Pinpoint the cell where the given text exists, returning its (X, Y) midpoint coordinate. 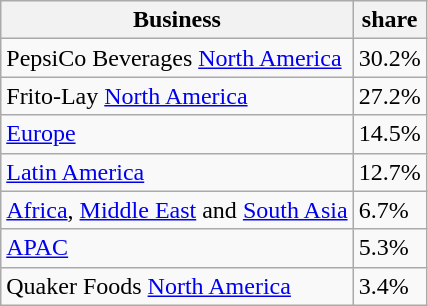
Europe (177, 134)
Frito-Lay North America (177, 96)
PepsiCo Beverages North America (177, 58)
27.2% (390, 96)
6.7% (390, 210)
14.5% (390, 134)
share (390, 20)
5.3% (390, 248)
30.2% (390, 58)
Africa, Middle East and South Asia (177, 210)
Quaker Foods North America (177, 286)
APAC (177, 248)
3.4% (390, 286)
Latin America (177, 172)
Business (177, 20)
12.7% (390, 172)
